Search for the cell housing the specified text and yield its (x, y) center coordinate. 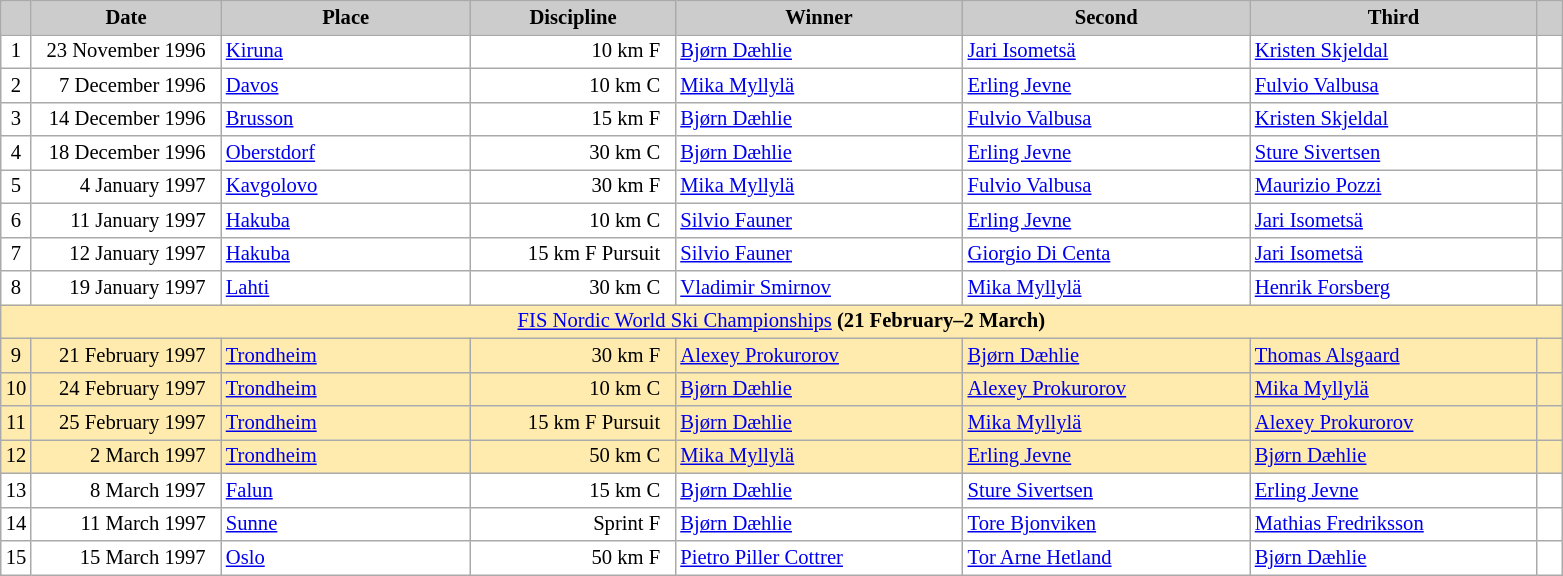
11 January 1997 (126, 220)
Lahti (346, 287)
2 (16, 85)
Date (126, 17)
21 February 1997 (126, 355)
14 December 1996 (126, 119)
Tore Bjonviken (1106, 524)
7 December 1996 (126, 85)
14 (16, 524)
5 (16, 186)
7 (16, 254)
Kiruna (346, 51)
Giorgio Di Centa (1106, 254)
24 February 1997 (126, 389)
Second (1106, 17)
3 (16, 119)
50 km F (574, 557)
19 January 1997 (126, 287)
Maurizio Pozzi (1394, 186)
2 March 1997 (126, 456)
12 January 1997 (126, 254)
50 km C (574, 456)
Henrik Forsberg (1394, 287)
11 March 1997 (126, 524)
9 (16, 355)
4 (16, 153)
15 km F (574, 119)
Oberstdorf (346, 153)
Pietro Piller Cottrer (818, 557)
Brusson (346, 119)
1 (16, 51)
11 (16, 423)
15 (16, 557)
15 March 1997 (126, 557)
15 km C (574, 490)
13 (16, 490)
Place (346, 17)
Kavgolovo (346, 186)
6 (16, 220)
25 February 1997 (126, 423)
Davos (346, 85)
Falun (346, 490)
Third (1394, 17)
10 km F (574, 51)
Thomas Alsgaard (1394, 355)
Sprint F (574, 524)
Sunne (346, 524)
8 (16, 287)
12 (16, 456)
FIS Nordic World Ski Championships (21 February–2 March) (782, 321)
Vladimir Smirnov (818, 287)
4 January 1997 (126, 186)
Mathias Fredriksson (1394, 524)
Tor Arne Hetland (1106, 557)
Oslo (346, 557)
Discipline (574, 17)
Winner (818, 17)
23 November 1996 (126, 51)
18 December 1996 (126, 153)
8 March 1997 (126, 490)
10 (16, 389)
